Locate the cell with the specified text and output its [x, y] center coordinate. 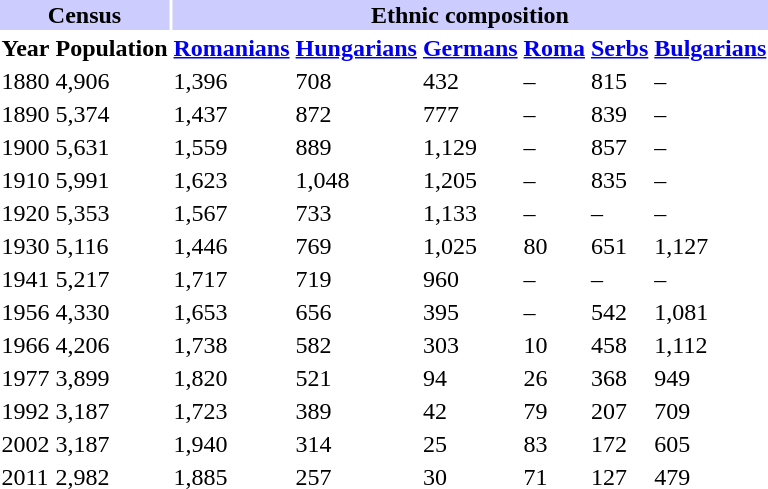
432 [470, 81]
1900 [26, 147]
42 [470, 411]
79 [554, 411]
5,353 [112, 213]
769 [356, 246]
207 [619, 411]
1,723 [232, 411]
1966 [26, 345]
1,205 [470, 180]
872 [356, 114]
1992 [26, 411]
26 [554, 378]
1,717 [232, 279]
368 [619, 378]
4,206 [112, 345]
Roma [554, 48]
395 [470, 312]
1,738 [232, 345]
1880 [26, 81]
719 [356, 279]
1,081 [710, 312]
1956 [26, 312]
1,567 [232, 213]
5,991 [112, 180]
Ethnic composition [470, 15]
83 [554, 444]
4,330 [112, 312]
80 [554, 246]
1941 [26, 279]
815 [619, 81]
1930 [26, 246]
835 [619, 180]
1920 [26, 213]
172 [619, 444]
4,906 [112, 81]
Romanians [232, 48]
2002 [26, 444]
839 [619, 114]
314 [356, 444]
25 [470, 444]
3,899 [112, 378]
10 [554, 345]
605 [710, 444]
303 [470, 345]
5,116 [112, 246]
1,820 [232, 378]
1,396 [232, 81]
1,623 [232, 180]
1,129 [470, 147]
960 [470, 279]
Population [112, 48]
1,025 [470, 246]
Germans [470, 48]
582 [356, 345]
5,217 [112, 279]
542 [619, 312]
949 [710, 378]
Year [26, 48]
889 [356, 147]
1,940 [232, 444]
1890 [26, 114]
656 [356, 312]
857 [619, 147]
777 [470, 114]
1,127 [710, 246]
733 [356, 213]
651 [619, 246]
Serbs [619, 48]
1,559 [232, 147]
1,446 [232, 246]
1,437 [232, 114]
1,112 [710, 345]
709 [710, 411]
Bulgarians [710, 48]
Hungarians [356, 48]
5,374 [112, 114]
1,653 [232, 312]
708 [356, 81]
1977 [26, 378]
1,133 [470, 213]
1910 [26, 180]
521 [356, 378]
Census [84, 15]
1,048 [356, 180]
389 [356, 411]
5,631 [112, 147]
94 [470, 378]
458 [619, 345]
